Capture the cell that displays the provided text and extract its [x, y] central coordinate. 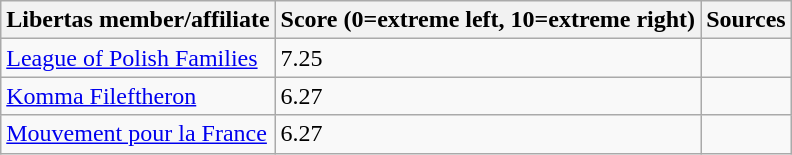
League of Polish Families [138, 58]
Sources [746, 20]
7.25 [488, 58]
Libertas member/affiliate [138, 20]
Komma Fileftheron [138, 96]
Mouvement pour la France [138, 134]
Score (0=extreme left, 10=extreme right) [488, 20]
